Determine the (x, y) coordinate at the center of the cell enclosing the given text.  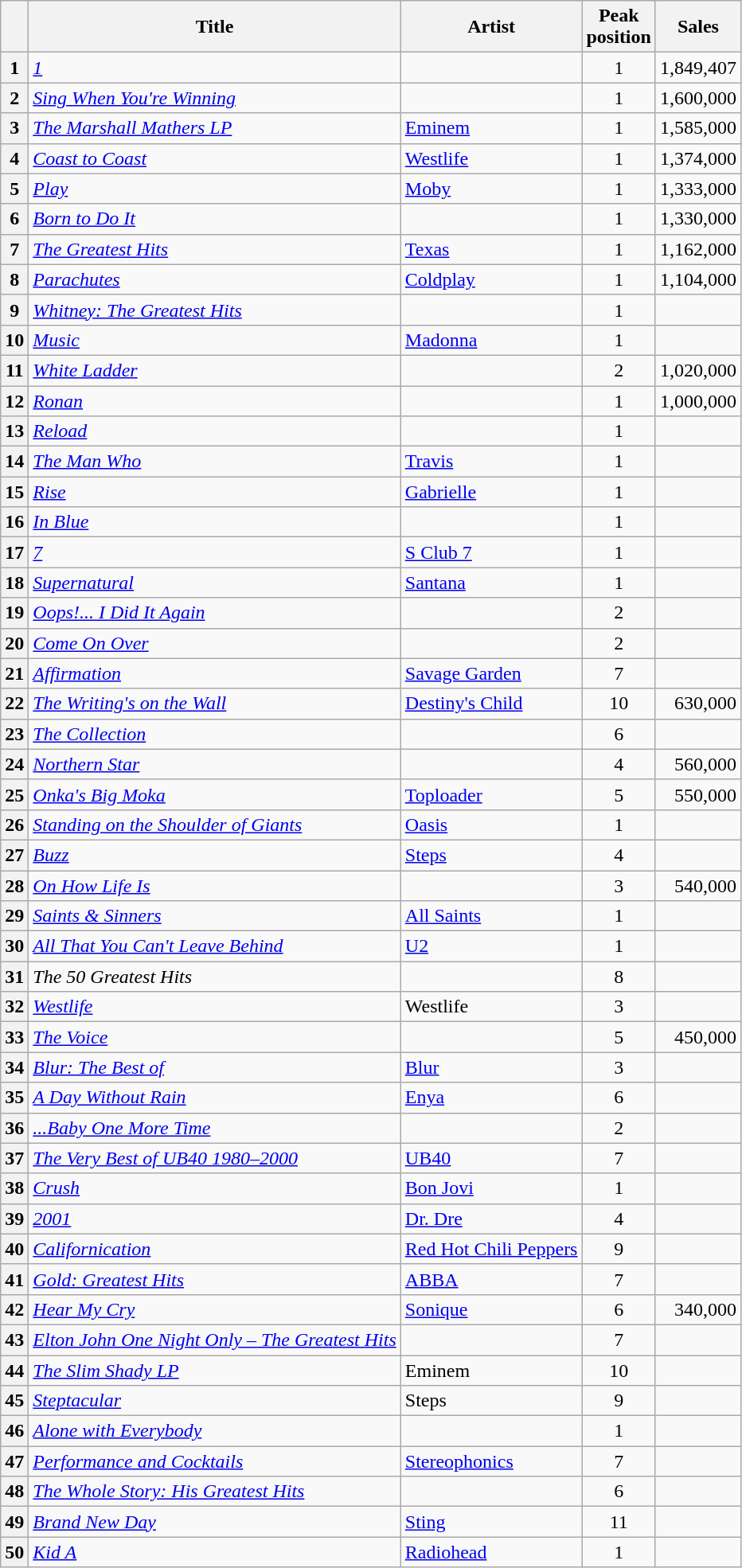
Radiohead (491, 1552)
UB40 (491, 1158)
38 (14, 1188)
450,000 (697, 1037)
Madonna (491, 340)
48 (14, 1492)
47 (14, 1461)
A Day Without Rain (215, 1098)
Ronan (215, 400)
Standing on the Shoulder of Giants (215, 825)
Sing When You're Winning (215, 98)
13 (14, 431)
Rise (215, 492)
16 (14, 522)
50 (14, 1552)
U2 (491, 946)
Red Hot Chili Peppers (491, 1249)
ABBA (491, 1279)
The Very Best of UB40 1980–2000 (215, 1158)
23 (14, 734)
14 (14, 462)
Travis (491, 462)
Elton John One Night Only – The Greatest Hits (215, 1340)
Blur (491, 1067)
Dr. Dre (491, 1219)
550,000 (697, 794)
The Writing's on the Wall (215, 704)
Saints & Sinners (215, 916)
Coast to Coast (215, 158)
46 (14, 1431)
The Marshall Mathers LP (215, 128)
Supernatural (215, 583)
Stereophonics (491, 1461)
Reload (215, 431)
...Baby One More Time (215, 1128)
White Ladder (215, 370)
630,000 (697, 704)
34 (14, 1067)
31 (14, 977)
40 (14, 1249)
15 (14, 492)
Oops!... I Did It Again (215, 613)
1,585,000 (697, 128)
36 (14, 1128)
43 (14, 1340)
Blur: The Best of (215, 1067)
Gold: Greatest Hits (215, 1279)
20 (14, 643)
Coldplay (491, 279)
37 (14, 1158)
2001 (215, 1219)
Brand New Day (215, 1522)
In Blue (215, 522)
The Collection (215, 734)
All That You Can't Leave Behind (215, 946)
Hear My Cry (215, 1309)
41 (14, 1279)
33 (14, 1037)
Performance and Cocktails (215, 1461)
Savage Garden (491, 673)
Title (215, 27)
560,000 (697, 764)
1,849,407 (697, 68)
42 (14, 1309)
Buzz (215, 855)
Sales (697, 27)
18 (14, 583)
17 (14, 552)
S Club 7 (491, 552)
Californication (215, 1249)
Gabrielle (491, 492)
Come On Over (215, 643)
Oasis (491, 825)
Sonique (491, 1309)
Born to Do It (215, 219)
26 (14, 825)
Kid A (215, 1552)
19 (14, 613)
1,374,000 (697, 158)
39 (14, 1219)
Alone with Everybody (215, 1431)
Moby (491, 189)
The Man Who (215, 462)
The 50 Greatest Hits (215, 977)
Whitney: The Greatest Hits (215, 310)
28 (14, 886)
44 (14, 1370)
All Saints (491, 916)
32 (14, 1007)
Parachutes (215, 279)
1,000,000 (697, 400)
45 (14, 1401)
22 (14, 704)
27 (14, 855)
On How Life Is (215, 886)
Onka's Big Moka (215, 794)
35 (14, 1098)
29 (14, 916)
Play (215, 189)
The Slim Shady LP (215, 1370)
Music (215, 340)
1,600,000 (697, 98)
49 (14, 1522)
540,000 (697, 886)
25 (14, 794)
Steptacular (215, 1401)
Crush (215, 1188)
Artist (491, 27)
Peakposition (619, 27)
1,330,000 (697, 219)
Santana (491, 583)
340,000 (697, 1309)
Northern Star (215, 764)
Bon Jovi (491, 1188)
1,104,000 (697, 279)
1,020,000 (697, 370)
Toploader (491, 794)
The Voice (215, 1037)
Affirmation (215, 673)
21 (14, 673)
12 (14, 400)
Texas (491, 249)
Enya (491, 1098)
1,162,000 (697, 249)
The Greatest Hits (215, 249)
1,333,000 (697, 189)
Sting (491, 1522)
The Whole Story: His Greatest Hits (215, 1492)
30 (14, 946)
Destiny's Child (491, 704)
24 (14, 764)
